Pinpoint the cell where the given text exists, returning its (X, Y) midpoint coordinate. 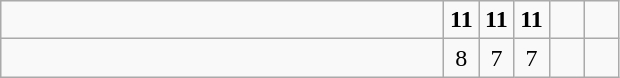
8 (462, 58)
